Provide the (x, y) coordinate of the cell's center where the given text is located.  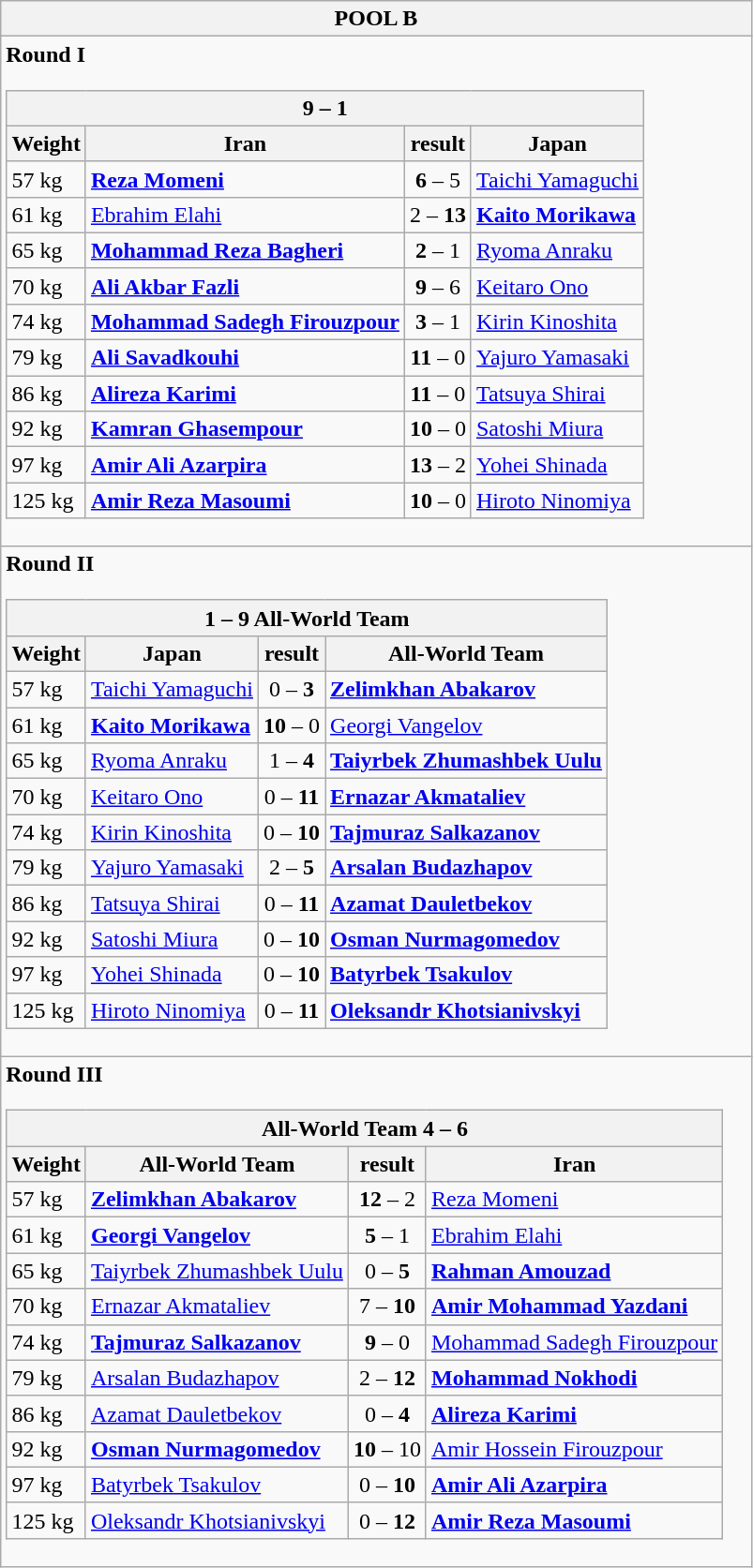
Amir Mohammad Yazdani (574, 1307)
9 – 1 (324, 108)
13 – 2 (437, 465)
6 – 5 (437, 179)
Mohammad Nokhodi (574, 1378)
Ali Akbar Fazli (245, 286)
5 – 1 (386, 1235)
2 – 13 (437, 215)
1 – 4 (291, 761)
2 – 12 (386, 1378)
Rahman Amouzad (574, 1271)
7 – 10 (386, 1307)
2 – 5 (291, 868)
12 – 2 (386, 1200)
All-World Team 4 – 6 (365, 1128)
2 – 1 (437, 250)
3 – 1 (437, 321)
Ali Savadkouhi (245, 358)
1 – 9 All-World Team (307, 618)
0 – 5 (386, 1271)
Kamran Ghasempour (245, 429)
0 – 3 (291, 690)
10 – 10 (386, 1449)
POOL B (376, 19)
0 – 12 (386, 1520)
Mohammad Reza Bagheri (245, 250)
Amir Hossein Firouzpour (574, 1449)
9 – 6 (437, 286)
9 – 0 (386, 1342)
0 – 4 (386, 1413)
